Return [x, y] of the center of cell containing provided text 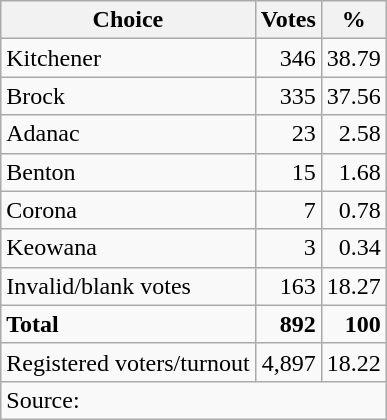
15 [288, 172]
Votes [288, 20]
Keowana [128, 248]
Kitchener [128, 58]
7 [288, 210]
3 [288, 248]
335 [288, 96]
346 [288, 58]
18.22 [354, 362]
0.34 [354, 248]
163 [288, 286]
37.56 [354, 96]
Registered voters/turnout [128, 362]
38.79 [354, 58]
2.58 [354, 134]
4,897 [288, 362]
0.78 [354, 210]
23 [288, 134]
Brock [128, 96]
Benton [128, 172]
18.27 [354, 286]
892 [288, 324]
1.68 [354, 172]
Source: [194, 400]
Corona [128, 210]
Total [128, 324]
Choice [128, 20]
100 [354, 324]
Invalid/blank votes [128, 286]
Adanac [128, 134]
% [354, 20]
